Identify which cell holds the provided text, then report its [x, y] central coordinate. 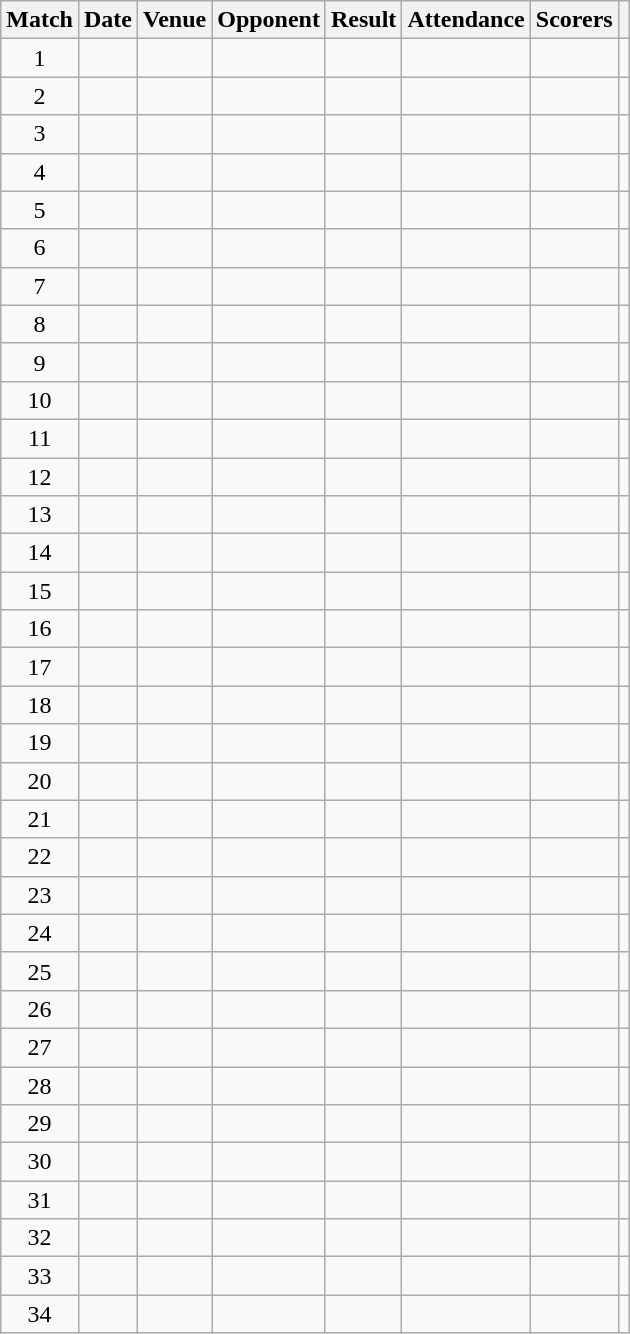
32 [40, 1238]
4 [40, 172]
7 [40, 286]
Opponent [269, 20]
24 [40, 933]
Date [108, 20]
14 [40, 553]
23 [40, 895]
Attendance [466, 20]
20 [40, 781]
3 [40, 134]
19 [40, 743]
13 [40, 515]
27 [40, 1047]
9 [40, 362]
2 [40, 96]
Result [363, 20]
34 [40, 1314]
18 [40, 705]
12 [40, 477]
Match [40, 20]
21 [40, 819]
6 [40, 248]
30 [40, 1162]
11 [40, 438]
33 [40, 1276]
28 [40, 1085]
29 [40, 1124]
25 [40, 971]
16 [40, 629]
22 [40, 857]
10 [40, 400]
8 [40, 324]
17 [40, 667]
Scorers [574, 20]
1 [40, 58]
26 [40, 1009]
Venue [175, 20]
15 [40, 591]
5 [40, 210]
31 [40, 1200]
